Search for the cell housing the specified text and yield its [X, Y] center coordinate. 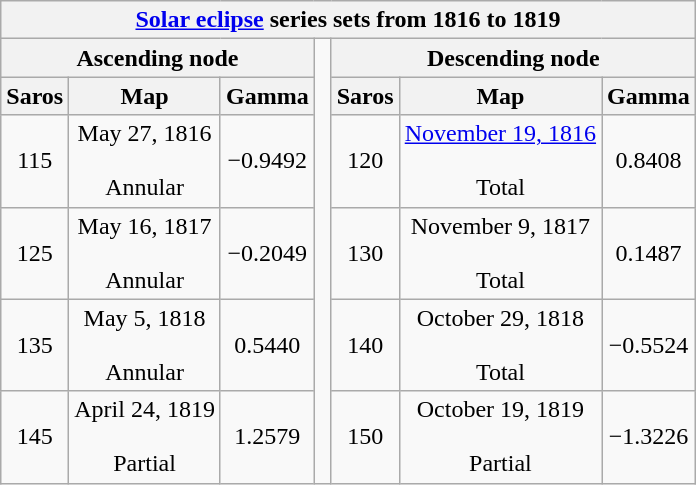
Ascending node [158, 58]
140 [365, 345]
145 [35, 437]
Descending node [513, 58]
Solar eclipse series sets from 1816 to 1819 [348, 20]
135 [35, 345]
1.2579 [267, 437]
May 5, 1818Annular [145, 345]
−0.5524 [649, 345]
−0.2049 [267, 253]
−1.3226 [649, 437]
April 24, 1819Partial [145, 437]
120 [365, 161]
May 16, 1817Annular [145, 253]
−0.9492 [267, 161]
0.1487 [649, 253]
150 [365, 437]
0.5440 [267, 345]
115 [35, 161]
May 27, 1816Annular [145, 161]
130 [365, 253]
October 29, 1818Total [500, 345]
November 19, 1816Total [500, 161]
October 19, 1819Partial [500, 437]
0.8408 [649, 161]
125 [35, 253]
November 9, 1817Total [500, 253]
